Determine the [x, y] coordinate at the center of the cell enclosing the given text.  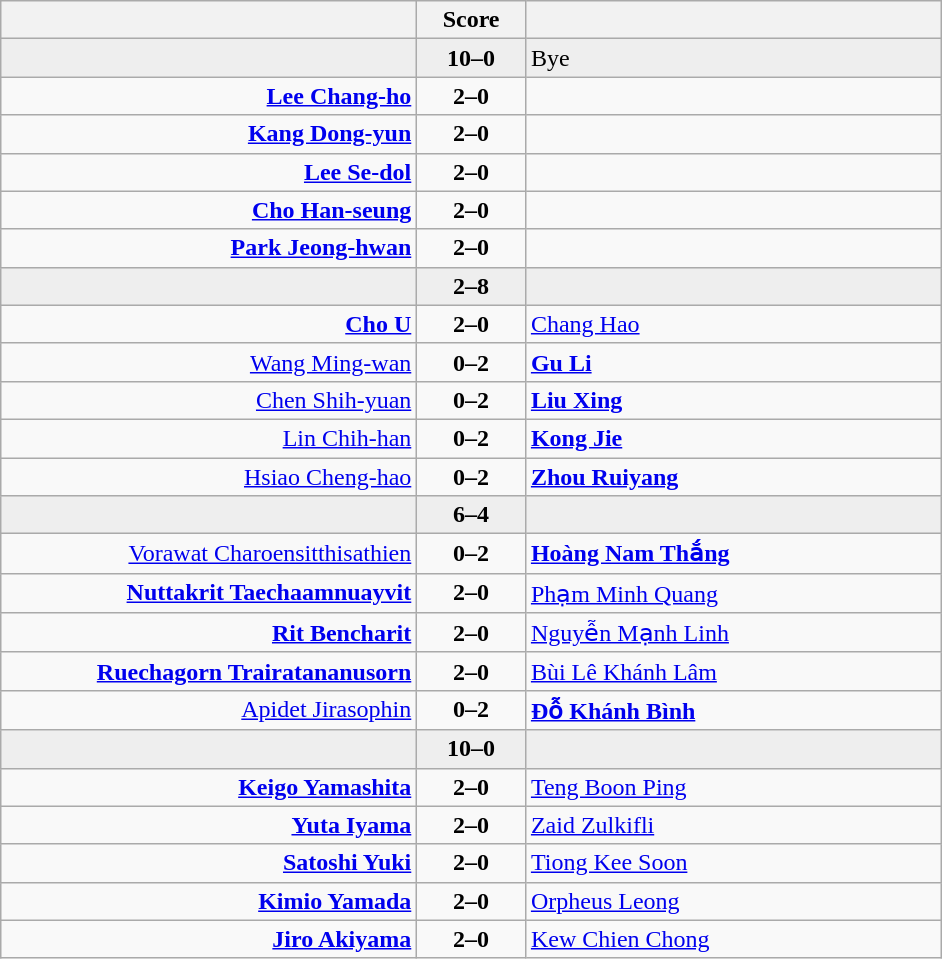
Phạm Minh Quang [733, 593]
Chen Shih-yuan [209, 400]
Ruechagorn Trairatananusorn [209, 671]
Cho Han-seung [209, 210]
Kong Jie [733, 438]
Nguyễn Mạnh Linh [733, 633]
Kew Chien Chong [733, 939]
Yuta Iyama [209, 825]
Cho U [209, 324]
Hsiao Cheng-hao [209, 477]
2–8 [472, 286]
Orpheus Leong [733, 901]
Kimio Yamada [209, 901]
Chang Hao [733, 324]
Vorawat Charoensitthisathien [209, 554]
Bùi Lê Khánh Lâm [733, 671]
Zaid Zulkifli [733, 825]
Lee Se-dol [209, 172]
Hoàng Nam Thắng [733, 554]
Score [472, 20]
6–4 [472, 515]
Park Jeong-hwan [209, 248]
Lin Chih-han [209, 438]
Satoshi Yuki [209, 863]
Liu Xing [733, 400]
Kang Dong-yun [209, 134]
Nuttakrit Taechaamnuayvit [209, 593]
Keigo Yamashita [209, 787]
Rit Bencharit [209, 633]
Zhou Ruiyang [733, 477]
Đỗ Khánh Bình [733, 710]
Bye [733, 58]
Wang Ming-wan [209, 362]
Jiro Akiyama [209, 939]
Teng Boon Ping [733, 787]
Tiong Kee Soon [733, 863]
Lee Chang-ho [209, 96]
Apidet Jirasophin [209, 710]
Gu Li [733, 362]
